For the text-containing cell, return its midpoint in (X, Y) coordinate format. 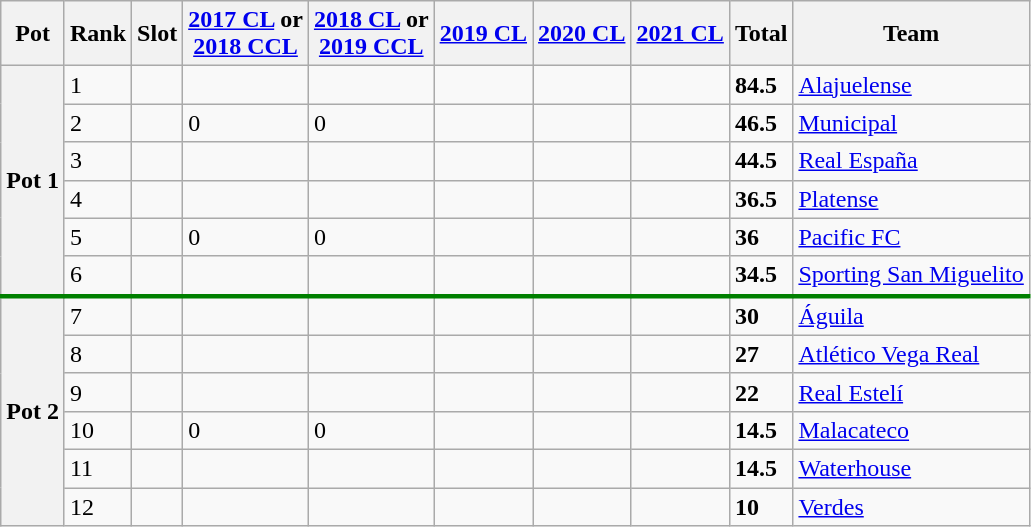
Slot (158, 34)
Municipal (911, 123)
44.5 (761, 161)
2019 CL (483, 34)
Pot (33, 34)
6 (98, 276)
4 (98, 199)
Rank (98, 34)
36.5 (761, 199)
Pot 2 (33, 411)
Pacific FC (911, 237)
3 (98, 161)
27 (761, 354)
12 (98, 507)
Verdes (911, 507)
46.5 (761, 123)
Platense (911, 199)
Pot 1 (33, 181)
2 (98, 123)
5 (98, 237)
11 (98, 468)
8 (98, 354)
7 (98, 316)
Malacateco (911, 430)
Águila (911, 316)
1 (98, 85)
Waterhouse (911, 468)
2018 CL or2019 CCL (371, 34)
Real Estelí (911, 392)
Sporting San Miguelito (911, 276)
2017 CL or2018 CCL (246, 34)
30 (761, 316)
36 (761, 237)
Total (761, 34)
2020 CL (582, 34)
Team (911, 34)
84.5 (761, 85)
34.5 (761, 276)
2021 CL (680, 34)
9 (98, 392)
22 (761, 392)
Real España (911, 161)
Alajuelense (911, 85)
Atlético Vega Real (911, 354)
